Determine the [x, y] coordinate at the center of the cell enclosing the given text.  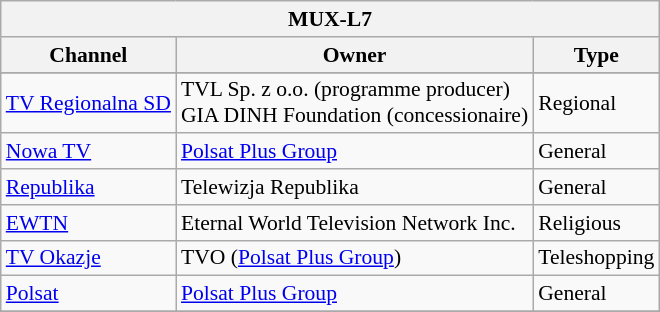
Owner [354, 55]
Telewizja Republika [354, 187]
Religious [596, 223]
TVO (Polsat Plus Group) [354, 258]
TV Okazje [88, 258]
Channel [88, 55]
Polsat [88, 294]
Republika [88, 187]
MUX-L7 [330, 19]
Teleshopping [596, 258]
Regional [596, 102]
EWTN [88, 223]
Type [596, 55]
TVL Sp. z o.o. (programme producer)GIA DINH Foundation (concessionaire) [354, 102]
Eternal World Television Network Inc. [354, 223]
Nowa TV [88, 152]
TV Regionalna SD [88, 102]
